Find where the given text appears and provide that cell's center as (x, y) coordinate. 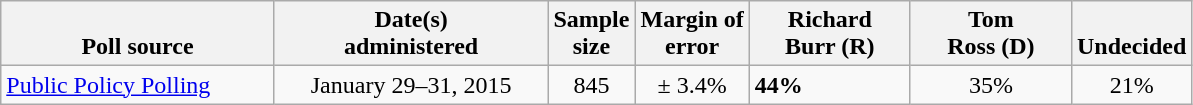
35% (990, 85)
Margin oferror (692, 34)
Public Policy Polling (138, 85)
Poll source (138, 34)
21% (1131, 85)
RichardBurr (R) (830, 34)
Date(s)administered (411, 34)
± 3.4% (692, 85)
Samplesize (592, 34)
Undecided (1131, 34)
TomRoss (D) (990, 34)
January 29–31, 2015 (411, 85)
44% (830, 85)
845 (592, 85)
